Locate the cell with the specified text and output its (x, y) center coordinate. 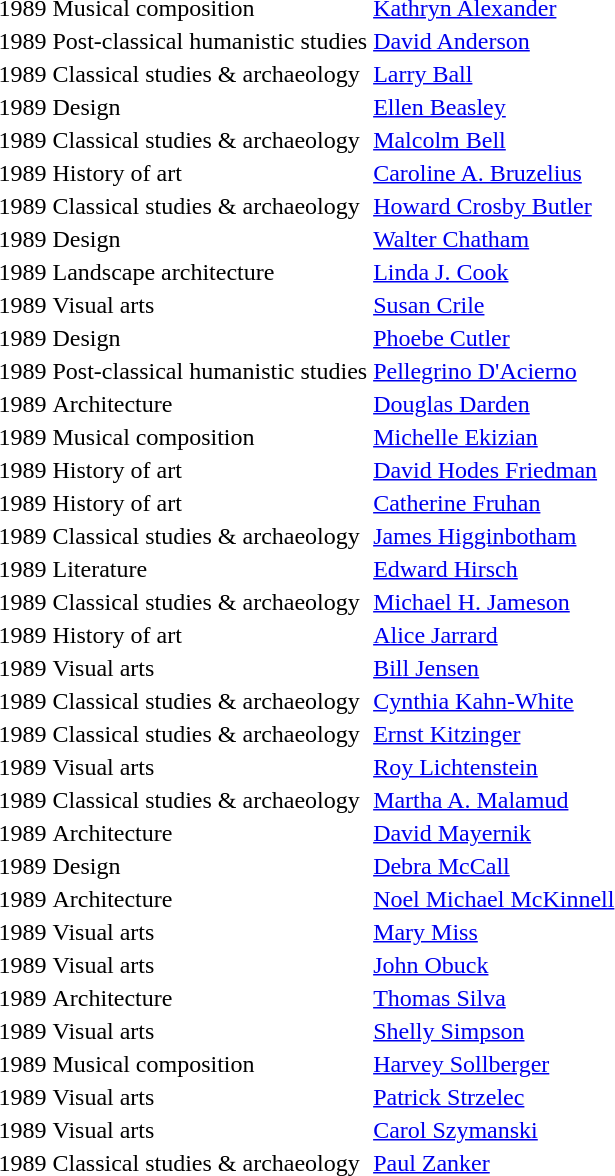
Literature (210, 569)
Landscape architecture (210, 272)
